Pinpoint the cell where the given text exists, returning its (X, Y) midpoint coordinate. 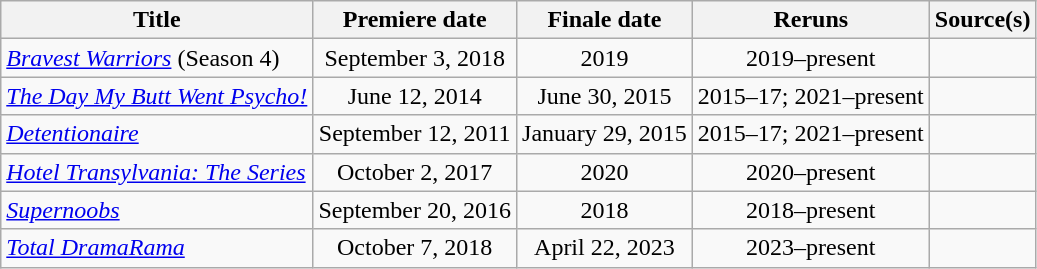
2020–present (810, 172)
Finale date (605, 20)
Detentionaire (157, 134)
2023–present (810, 248)
2019 (605, 58)
Hotel Transylvania: The Series (157, 172)
April 22, 2023 (605, 248)
September 20, 2016 (415, 210)
Title (157, 20)
September 12, 2011 (415, 134)
January 29, 2015 (605, 134)
Premiere date (415, 20)
2019–present (810, 58)
2018–present (810, 210)
Source(s) (982, 20)
Supernoobs (157, 210)
October 7, 2018 (415, 248)
October 2, 2017 (415, 172)
2020 (605, 172)
September 3, 2018 (415, 58)
Total DramaRama (157, 248)
Bravest Warriors (Season 4) (157, 58)
2018 (605, 210)
June 12, 2014 (415, 96)
June 30, 2015 (605, 96)
The Day My Butt Went Psycho! (157, 96)
Reruns (810, 20)
